Output the [x, y] coordinate of the center of the cell containing the given text.  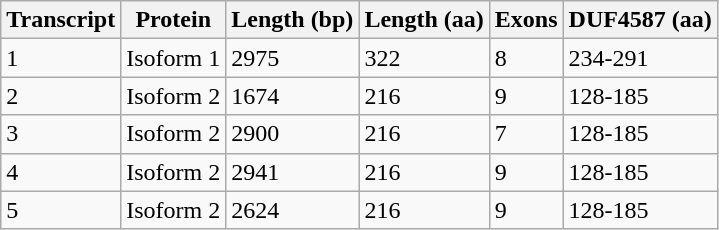
8 [526, 58]
2975 [292, 58]
1674 [292, 96]
2900 [292, 134]
4 [61, 172]
DUF4587 (aa) [640, 20]
Length (bp) [292, 20]
1 [61, 58]
2941 [292, 172]
322 [424, 58]
2 [61, 96]
234-291 [640, 58]
5 [61, 210]
Protein [174, 20]
Transcript [61, 20]
2624 [292, 210]
Exons [526, 20]
Isoform 1 [174, 58]
Length (aa) [424, 20]
3 [61, 134]
7 [526, 134]
